Search for the cell housing the specified text and yield its (x, y) center coordinate. 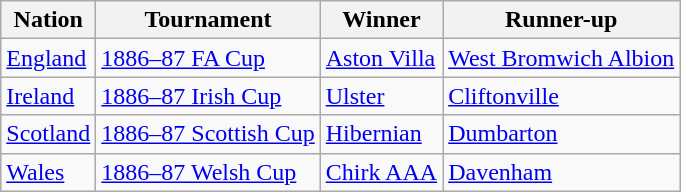
1886–87 Irish Cup (208, 96)
Ulster (381, 96)
Ireland (48, 96)
West Bromwich Albion (562, 58)
Chirk AAA (381, 172)
Cliftonville (562, 96)
Scotland (48, 134)
Wales (48, 172)
Davenham (562, 172)
1886–87 FA Cup (208, 58)
Runner-up (562, 20)
England (48, 58)
Aston Villa (381, 58)
Winner (381, 20)
Dumbarton (562, 134)
1886–87 Scottish Cup (208, 134)
Tournament (208, 20)
1886–87 Welsh Cup (208, 172)
Hibernian (381, 134)
Nation (48, 20)
